Determine the (X, Y) coordinate at the center of the cell enclosing the given text.  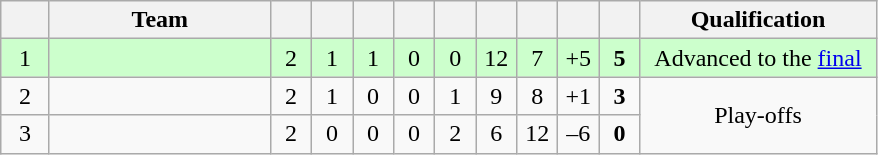
Play-offs (758, 115)
–6 (578, 134)
Advanced to the final (758, 58)
+1 (578, 96)
6 (496, 134)
+5 (578, 58)
9 (496, 96)
8 (538, 96)
5 (620, 58)
7 (538, 58)
Team (160, 20)
Qualification (758, 20)
